Identify which cell holds the provided text, then report its (X, Y) central coordinate. 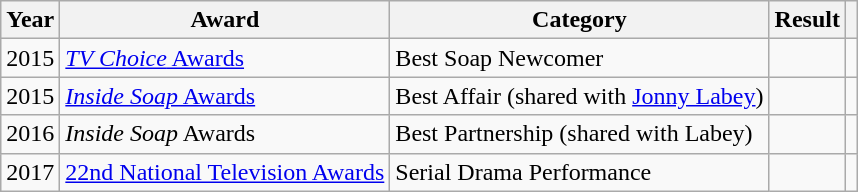
TV Choice Awards (225, 58)
Best Soap Newcomer (580, 58)
2017 (30, 172)
Serial Drama Performance (580, 172)
Result (807, 20)
22nd National Television Awards (225, 172)
Best Partnership (shared with Labey) (580, 134)
Award (225, 20)
Category (580, 20)
2016 (30, 134)
Best Affair (shared with Jonny Labey) (580, 96)
Year (30, 20)
